Search for the cell housing the specified text and yield its [x, y] center coordinate. 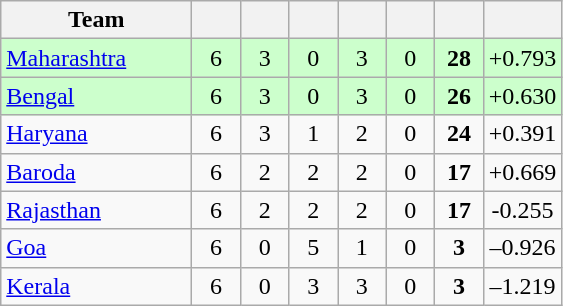
+0.793 [522, 58]
Team [96, 20]
24 [460, 134]
Haryana [96, 134]
Bengal [96, 96]
-0.255 [522, 210]
–0.926 [522, 248]
Goa [96, 248]
5 [314, 248]
Baroda [96, 172]
+0.669 [522, 172]
+0.391 [522, 134]
28 [460, 58]
Rajasthan [96, 210]
+0.630 [522, 96]
26 [460, 96]
–1.219 [522, 286]
Kerala [96, 286]
Maharashtra [96, 58]
